For the text-containing cell, return its midpoint in (X, Y) coordinate format. 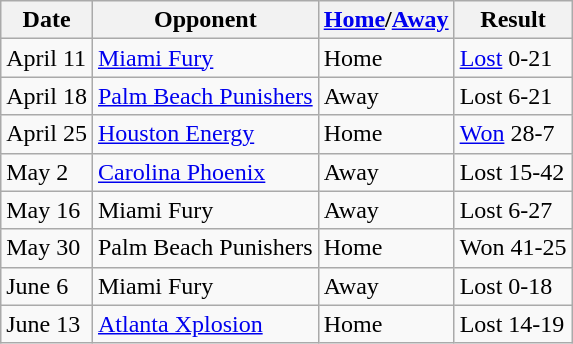
May 16 (47, 210)
Home/Away (386, 20)
Opponent (205, 20)
Lost 6-27 (513, 210)
Won 28-7 (513, 134)
June 13 (47, 324)
Won 41-25 (513, 248)
Lost 15-42 (513, 172)
May 2 (47, 172)
Lost 0-18 (513, 286)
Date (47, 20)
Lost 0-21 (513, 58)
Atlanta Xplosion (205, 324)
Carolina Phoenix (205, 172)
April 11 (47, 58)
Houston Energy (205, 134)
April 25 (47, 134)
Lost 6-21 (513, 96)
May 30 (47, 248)
April 18 (47, 96)
Result (513, 20)
Lost 14-19 (513, 324)
June 6 (47, 286)
